Output the [x, y] coordinate of the center of the cell containing the given text.  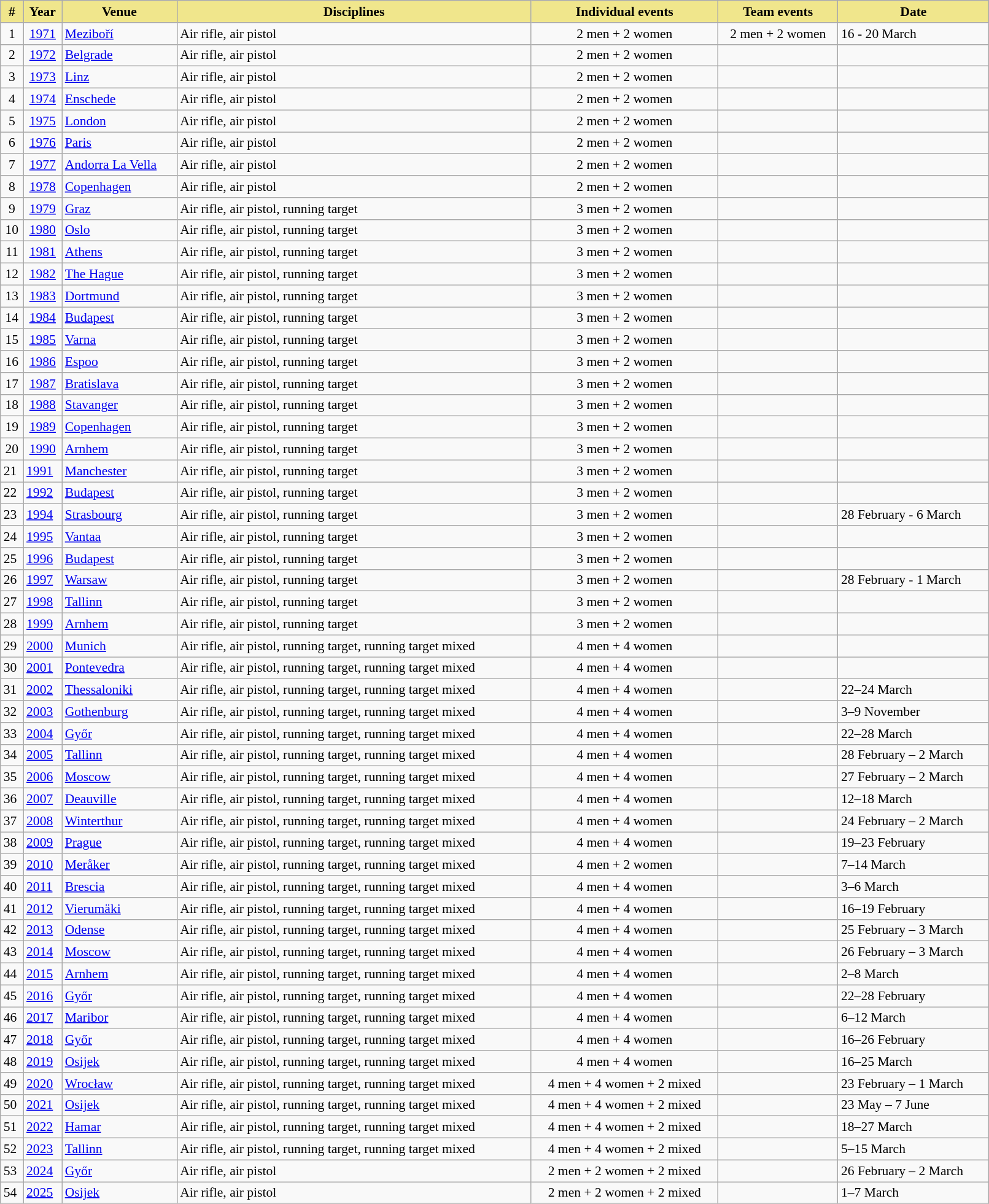
1980 [43, 230]
12 [12, 274]
2023 [43, 1149]
19 [12, 427]
6–12 March [913, 1018]
29 [12, 646]
14 [12, 318]
Dortmund [120, 296]
Odense [120, 930]
Brescia [120, 887]
11 [12, 252]
Year [43, 12]
15 [12, 340]
1971 [43, 34]
18–27 March [913, 1127]
1–7 March [913, 1193]
49 [12, 1084]
The Hague [120, 274]
1995 [43, 537]
36 [12, 799]
52 [12, 1149]
33 [12, 734]
2024 [43, 1171]
7 [12, 165]
1989 [43, 427]
9 [12, 209]
32 [12, 712]
26 [12, 580]
Venue [120, 12]
Pontevedra [120, 668]
Winterthur [120, 821]
4 men + 2 women [625, 865]
1976 [43, 143]
1985 [43, 340]
Individual events [625, 12]
7–14 March [913, 865]
1984 [43, 318]
10 [12, 230]
Oslo [120, 230]
53 [12, 1171]
34 [12, 755]
1978 [43, 187]
2–8 March [913, 974]
41 [12, 909]
2003 [43, 712]
24 February – 2 March [913, 821]
17 [12, 384]
2004 [43, 734]
16–26 February [913, 1040]
5–15 March [913, 1149]
6 [12, 143]
42 [12, 930]
38 [12, 843]
28 February - 1 March [913, 580]
Prague [120, 843]
2021 [43, 1105]
Graz [120, 209]
1998 [43, 602]
2007 [43, 799]
Linz [120, 77]
Espoo [120, 362]
2006 [43, 777]
Team events [778, 12]
2001 [43, 668]
1990 [43, 449]
1982 [43, 274]
43 [12, 952]
39 [12, 865]
5 [12, 121]
Meziboří [120, 34]
1981 [43, 252]
2013 [43, 930]
20 [12, 449]
4 [12, 99]
2012 [43, 909]
18 [12, 405]
1983 [43, 296]
Bratislava [120, 384]
Hamar [120, 1127]
12–18 March [913, 799]
51 [12, 1127]
2016 [43, 996]
2008 [43, 821]
2002 [43, 690]
16–25 March [913, 1062]
1986 [43, 362]
22 [12, 493]
28 February - 6 March [913, 515]
50 [12, 1105]
16 [12, 362]
25 February – 3 March [913, 930]
Meråker [120, 865]
1997 [43, 580]
Strasbourg [120, 515]
London [120, 121]
27 [12, 602]
1974 [43, 99]
28 [12, 624]
Date [913, 12]
48 [12, 1062]
Munich [120, 646]
54 [12, 1193]
1992 [43, 493]
Maribor [120, 1018]
1977 [43, 165]
31 [12, 690]
Paris [120, 143]
13 [12, 296]
21 [12, 471]
Vierumäki [120, 909]
Belgrade [120, 55]
Warsaw [120, 580]
28 February – 2 March [913, 755]
2018 [43, 1040]
44 [12, 974]
Gothenburg [120, 712]
25 [12, 559]
# [12, 12]
26 February – 2 March [913, 1171]
2010 [43, 865]
2011 [43, 887]
23 May – 7 June [913, 1105]
2014 [43, 952]
1979 [43, 209]
16 - 20 March [913, 34]
1996 [43, 559]
35 [12, 777]
23 February – 1 March [913, 1084]
1987 [43, 384]
2019 [43, 1062]
1973 [43, 77]
30 [12, 668]
8 [12, 187]
37 [12, 821]
3–9 November [913, 712]
Thessaloniki [120, 690]
26 February – 3 March [913, 952]
Andorra La Vella [120, 165]
3 [12, 77]
Wrocław [120, 1084]
2 [12, 55]
24 [12, 537]
Athens [120, 252]
Vantaa [120, 537]
Enschede [120, 99]
16–19 February [913, 909]
2000 [43, 646]
Stavanger [120, 405]
1999 [43, 624]
19–23 February [913, 843]
2017 [43, 1018]
46 [12, 1018]
Manchester [120, 471]
47 [12, 1040]
3–6 March [913, 887]
22–24 March [913, 690]
Varna [120, 340]
1991 [43, 471]
22–28 February [913, 996]
23 [12, 515]
27 February – 2 March [913, 777]
2005 [43, 755]
1975 [43, 121]
Disciplines [354, 12]
2015 [43, 974]
2025 [43, 1193]
40 [12, 887]
45 [12, 996]
22–28 March [913, 734]
1972 [43, 55]
Deauville [120, 799]
1994 [43, 515]
2009 [43, 843]
2020 [43, 1084]
1 [12, 34]
2022 [43, 1127]
1988 [43, 405]
